Capture the cell that displays the provided text and extract its [x, y] central coordinate. 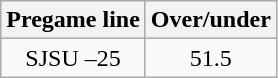
Pregame line [74, 20]
51.5 [210, 58]
Over/under [210, 20]
SJSU –25 [74, 58]
